From the cell containing the given text, extract its center point as (x, y) coordinate. 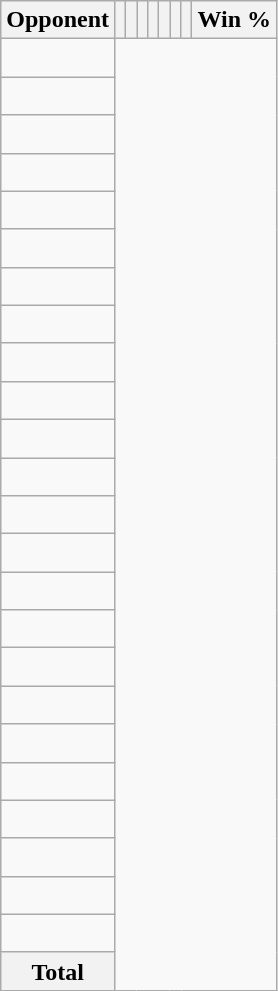
Opponent (58, 20)
Total (58, 971)
Win % (234, 20)
